Capture the cell that displays the provided text and extract its (X, Y) central coordinate. 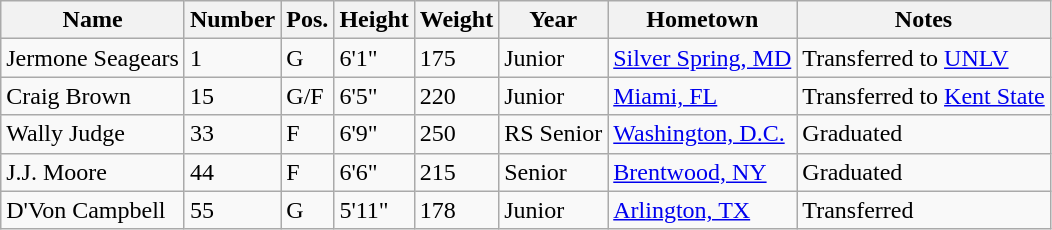
Miami, FL (702, 96)
Hometown (702, 20)
Transferred to UNLV (924, 58)
Transferred (924, 210)
1 (232, 58)
Jermone Seagears (93, 58)
6'6" (374, 172)
250 (456, 134)
215 (456, 172)
15 (232, 96)
Washington, D.C. (702, 134)
6'1" (374, 58)
6'9" (374, 134)
Craig Brown (93, 96)
Weight (456, 20)
Year (554, 20)
Silver Spring, MD (702, 58)
Arlington, TX (702, 210)
6'5" (374, 96)
Transferred to Kent State (924, 96)
5'11" (374, 210)
Height (374, 20)
Name (93, 20)
178 (456, 210)
G/F (308, 96)
J.J. Moore (93, 172)
RS Senior (554, 134)
175 (456, 58)
D'Von Campbell (93, 210)
Pos. (308, 20)
Brentwood, NY (702, 172)
Notes (924, 20)
55 (232, 210)
33 (232, 134)
220 (456, 96)
Wally Judge (93, 134)
Number (232, 20)
44 (232, 172)
Senior (554, 172)
